From the cell containing the given text, extract its center point as (X, Y) coordinate. 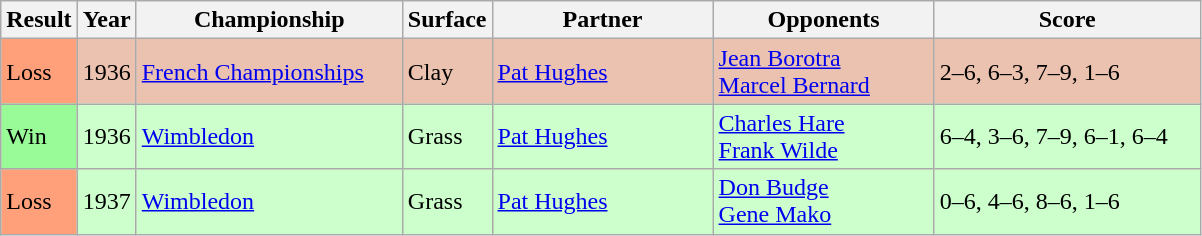
French Championships (269, 72)
1937 (106, 202)
Surface (447, 20)
6–4, 3–6, 7–9, 6–1, 6–4 (1067, 136)
Result (39, 20)
Championship (269, 20)
2–6, 6–3, 7–9, 1–6 (1067, 72)
Jean Borotra Marcel Bernard (824, 72)
0–6, 4–6, 8–6, 1–6 (1067, 202)
Opponents (824, 20)
Year (106, 20)
Score (1067, 20)
Partner (602, 20)
Charles Hare Frank Wilde (824, 136)
Don Budge Gene Mako (824, 202)
Clay (447, 72)
Win (39, 136)
